Pinpoint the cell where the given text exists, returning its [x, y] midpoint coordinate. 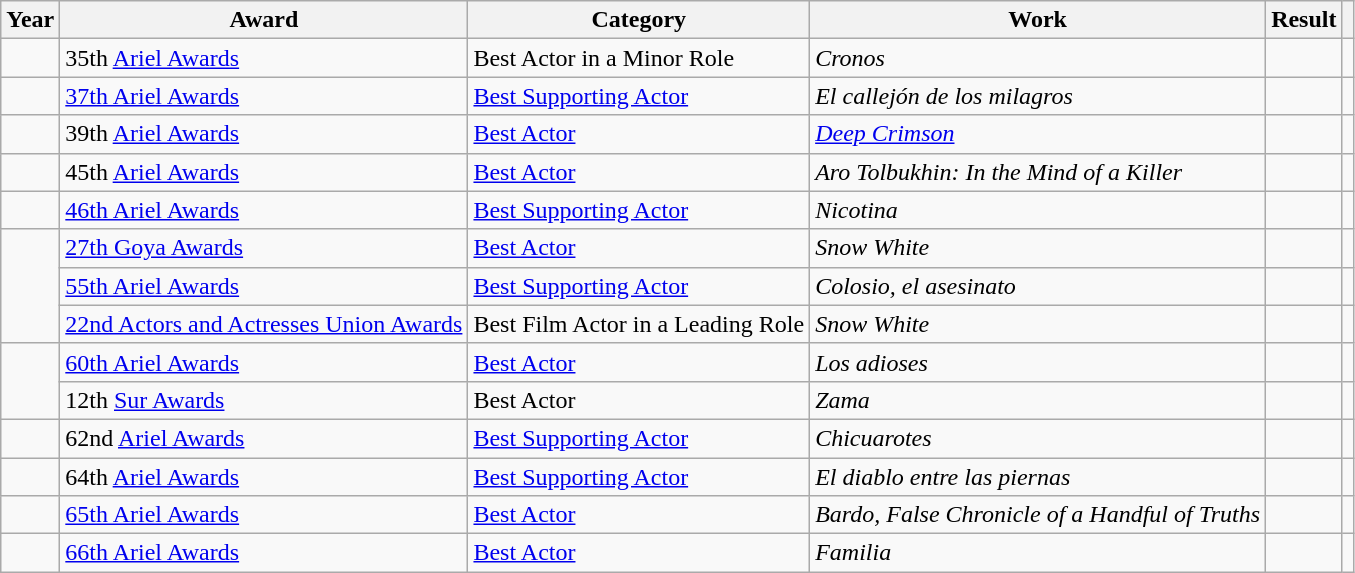
Deep Crimson [1038, 134]
Award [264, 20]
Colosio, el asesinato [1038, 286]
27th Goya Awards [264, 248]
64th Ariel Awards [264, 477]
55th Ariel Awards [264, 286]
Best Film Actor in a Leading Role [639, 324]
Familia [1038, 553]
62nd Ariel Awards [264, 438]
El diablo entre las piernas [1038, 477]
Work [1038, 20]
37th Ariel Awards [264, 96]
35th Ariel Awards [264, 58]
Category [639, 20]
22nd Actors and Actresses Union Awards [264, 324]
45th Ariel Awards [264, 172]
Cronos [1038, 58]
El callejón de los milagros [1038, 96]
Nicotina [1038, 210]
Year [30, 20]
66th Ariel Awards [264, 553]
Best Actor in a Minor Role [639, 58]
Result [1304, 20]
Bardo, False Chronicle of a Handful of Truths [1038, 515]
46th Ariel Awards [264, 210]
60th Ariel Awards [264, 362]
39th Ariel Awards [264, 134]
Aro Tolbukhin: In the Mind of a Killer [1038, 172]
65th Ariel Awards [264, 515]
Zama [1038, 400]
Los adioses [1038, 362]
12th Sur Awards [264, 400]
Chicuarotes [1038, 438]
